Identify which cell holds the provided text, then report its [x, y] central coordinate. 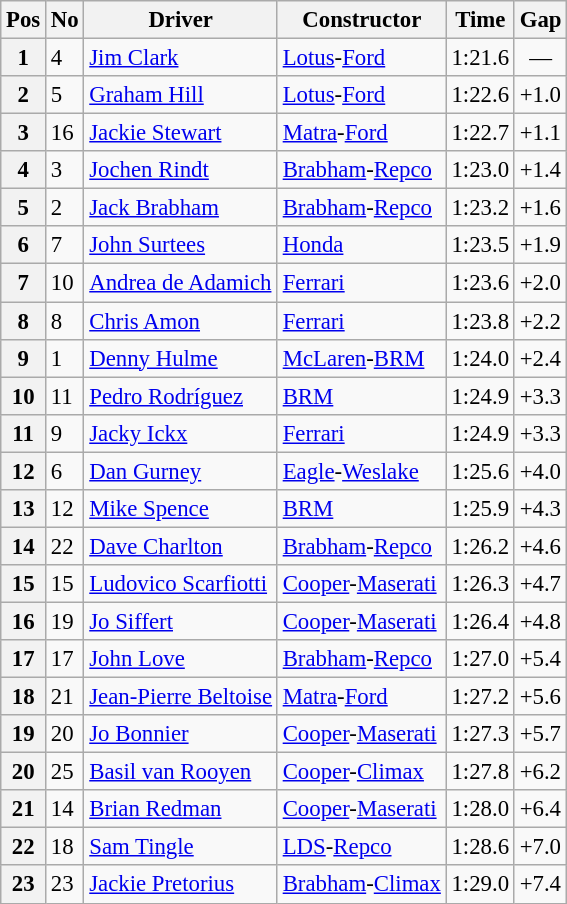
1:27.2 [480, 697]
Time [480, 20]
Eagle-Weslake [362, 471]
1:24.0 [480, 358]
+4.0 [540, 471]
Andrea de Adamich [180, 283]
+2.0 [540, 283]
Jackie Stewart [180, 133]
Gap [540, 20]
1:21.6 [480, 58]
1:22.6 [480, 95]
Jack Brabham [180, 208]
+5.6 [540, 697]
1:23.6 [480, 283]
Dave Charlton [180, 546]
Basil van Rooyen [180, 772]
+4.3 [540, 509]
Ludovico Scarfiotti [180, 584]
Cooper-Climax [362, 772]
1:26.2 [480, 546]
13 [24, 509]
1:23.8 [480, 321]
Dan Gurney [180, 471]
Brabham-Climax [362, 885]
1:26.3 [480, 584]
Constructor [362, 20]
Pos [24, 20]
Jo Bonnier [180, 734]
Jean-Pierre Beltoise [180, 697]
25 [65, 772]
1:22.7 [480, 133]
1:29.0 [480, 885]
+7.4 [540, 885]
+1.6 [540, 208]
+1.9 [540, 245]
John Love [180, 659]
Jackie Pretorius [180, 885]
Sam Tingle [180, 847]
Jacky Ickx [180, 433]
+1.4 [540, 170]
+4.6 [540, 546]
McLaren-BRM [362, 358]
— [540, 58]
Graham Hill [180, 95]
+2.4 [540, 358]
+7.0 [540, 847]
Mike Spence [180, 509]
1:27.8 [480, 772]
+6.4 [540, 809]
1:23.5 [480, 245]
Chris Amon [180, 321]
Brian Redman [180, 809]
1:27.0 [480, 659]
Pedro Rodríguez [180, 396]
Jim Clark [180, 58]
Honda [362, 245]
1:28.6 [480, 847]
+6.2 [540, 772]
+1.0 [540, 95]
1:26.4 [480, 621]
1:28.0 [480, 809]
+5.7 [540, 734]
Driver [180, 20]
1:23.2 [480, 208]
+4.7 [540, 584]
1:25.9 [480, 509]
John Surtees [180, 245]
1:27.3 [480, 734]
No [65, 20]
+4.8 [540, 621]
Jo Siffert [180, 621]
+1.1 [540, 133]
1:25.6 [480, 471]
+5.4 [540, 659]
1:23.0 [480, 170]
Jochen Rindt [180, 170]
Denny Hulme [180, 358]
+2.2 [540, 321]
LDS-Repco [362, 847]
